Determine the [x, y] coordinate at the center of the cell enclosing the given text.  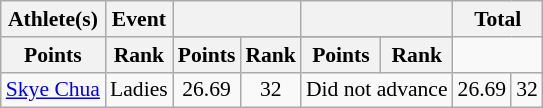
Total [498, 19]
Did not advance [377, 90]
Ladies [139, 90]
Skye Chua [53, 90]
Athlete(s) [53, 19]
Event [139, 19]
